Identify which cell holds the provided text, then report its (X, Y) central coordinate. 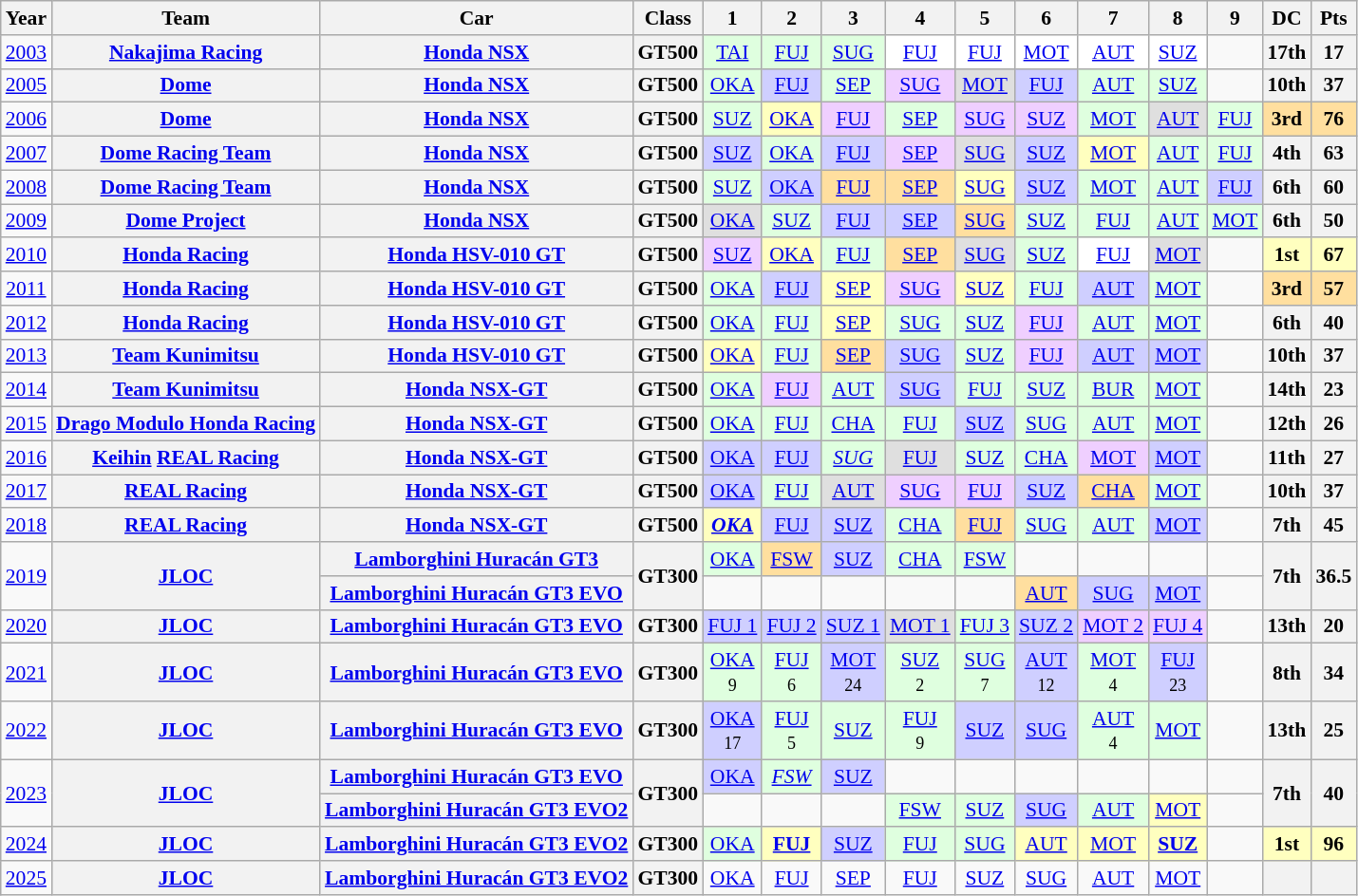
7 (1113, 18)
OKA9 (732, 672)
FUJ 3 (985, 626)
45 (1333, 526)
Keihin REAL Racing (186, 457)
BUR (1113, 390)
SUZ 1 (853, 626)
50 (1333, 221)
8th (1286, 672)
8 (1178, 18)
6 (1047, 18)
Team (186, 18)
34 (1333, 672)
2015 (27, 424)
2019 (27, 575)
2023 (27, 793)
2014 (27, 390)
76 (1333, 120)
26 (1333, 424)
OKA17 (732, 731)
4 (920, 18)
60 (1333, 187)
2005 (27, 85)
2012 (27, 323)
MOT 2 (1113, 626)
Drago Modulo Honda Racing (186, 424)
MOT4 (1113, 672)
Nakajima Racing (186, 52)
Car (477, 18)
Lamborghini Huracán GT3 (477, 559)
FUJ5 (791, 731)
FUJ6 (791, 672)
27 (1333, 457)
17th (1286, 52)
3 (853, 18)
96 (1333, 845)
2022 (27, 731)
36.5 (1333, 575)
2018 (27, 526)
2011 (27, 289)
9 (1235, 18)
2003 (27, 52)
Dome Project (186, 221)
2025 (27, 878)
2008 (27, 187)
AUT12 (1047, 672)
FUJ23 (1178, 672)
20 (1333, 626)
2010 (27, 255)
2013 (27, 356)
SUZ 2 (1047, 626)
2020 (27, 626)
14th (1286, 390)
Pts (1333, 18)
SUZ2 (920, 672)
AUT4 (1113, 731)
FUJ 4 (1178, 626)
2021 (27, 672)
5 (985, 18)
57 (1333, 289)
Year (27, 18)
DC (1286, 18)
23 (1333, 390)
FUJ 1 (732, 626)
2007 (27, 154)
SUG7 (985, 672)
67 (1333, 255)
2 (791, 18)
4th (1286, 154)
MOT24 (853, 672)
FUJ9 (920, 731)
Class (668, 18)
11th (1286, 457)
2006 (27, 120)
1 (732, 18)
2009 (27, 221)
FUJ 2 (791, 626)
MOT 1 (920, 626)
2016 (27, 457)
63 (1333, 154)
2024 (27, 845)
2017 (27, 492)
17 (1333, 52)
TAI (732, 52)
25 (1333, 731)
12th (1286, 424)
